Return the [X, Y] coordinate for the center point of the cell that contains the specified text.  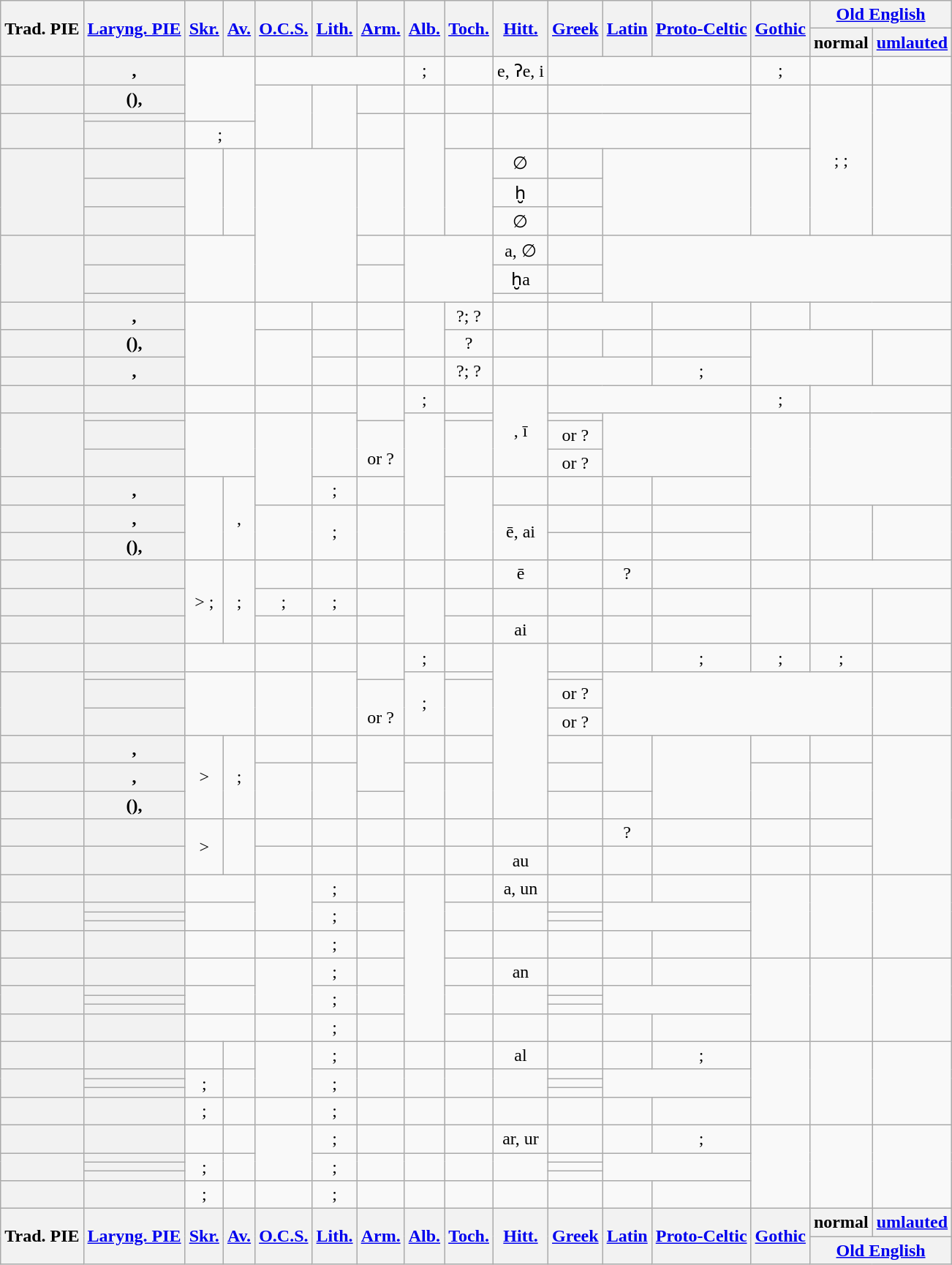
ē, ai [521, 532]
a, ∅ [521, 250]
ai [521, 630]
e, ʔe, i [521, 71]
ḫa [521, 279]
an [521, 972]
ḫ [521, 192]
, ī [521, 431]
ē [521, 574]
a, un [521, 888]
al [521, 1055]
; ; [841, 160]
> ; [204, 602]
ar, ur [521, 1138]
au [521, 861]
